Capture the cell that displays the provided text and extract its [x, y] central coordinate. 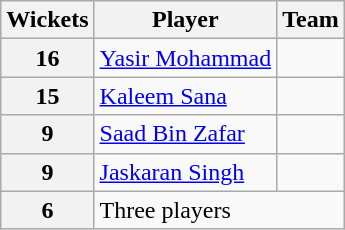
Kaleem Sana [186, 96]
Saad Bin Zafar [186, 134]
Wickets [48, 20]
16 [48, 58]
Team [311, 20]
Jaskaran Singh [186, 172]
6 [48, 210]
Three players [219, 210]
Yasir Mohammad [186, 58]
Player [186, 20]
15 [48, 96]
